Determine the [X, Y] coordinate at the center of the cell enclosing the given text.  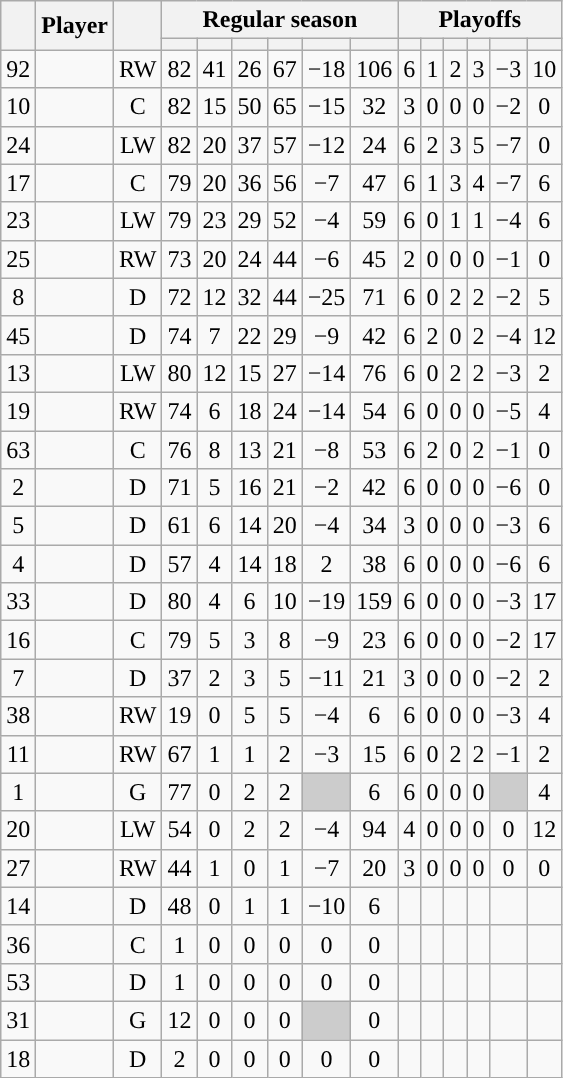
94 [374, 830]
77 [180, 792]
Playoffs [480, 20]
−5 [508, 411]
61 [180, 526]
25 [18, 259]
159 [374, 602]
47 [374, 183]
−11 [326, 678]
41 [214, 69]
Player [75, 26]
−25 [326, 297]
−18 [326, 69]
−12 [326, 145]
Regular season [280, 20]
59 [374, 221]
48 [180, 906]
106 [374, 69]
−15 [326, 107]
31 [18, 1020]
65 [284, 107]
33 [18, 602]
−19 [326, 602]
34 [374, 526]
−10 [326, 906]
−8 [326, 449]
50 [250, 107]
22 [250, 335]
73 [180, 259]
92 [18, 69]
72 [180, 297]
52 [284, 221]
63 [18, 449]
56 [284, 183]
26 [250, 69]
11 [18, 754]
